Capture the cell that displays the provided text and extract its (X, Y) central coordinate. 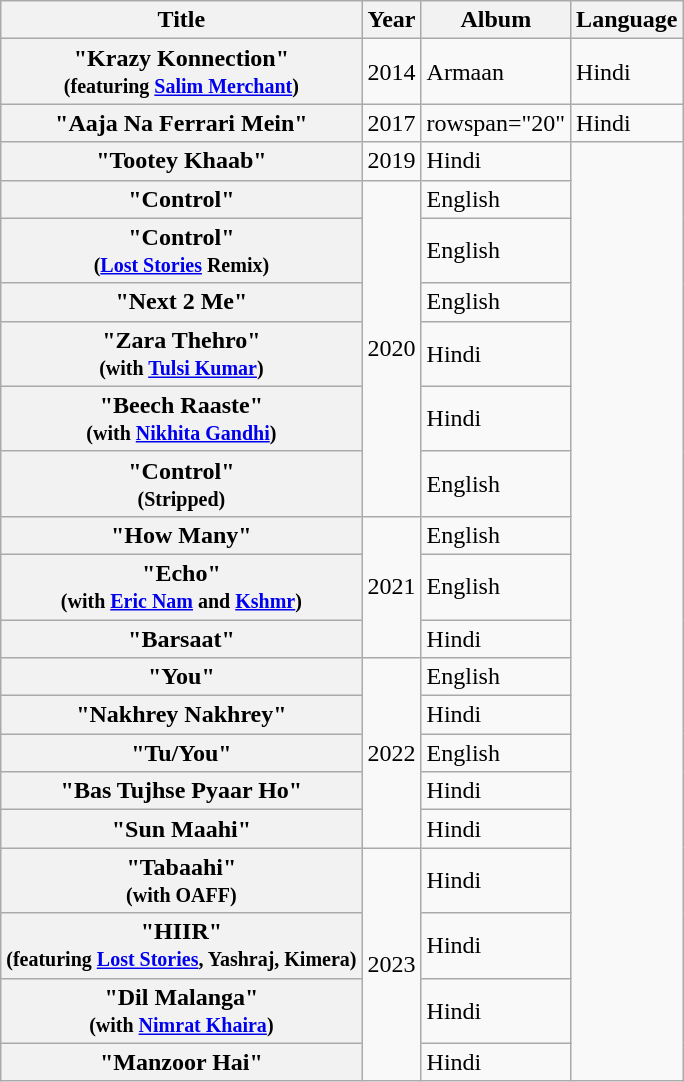
2022 (392, 753)
Year (392, 20)
"Dil Malanga"(with Nimrat Khaira) (182, 1010)
"Aaja Na Ferrari Mein" (182, 123)
"Tu/You" (182, 753)
"Next 2 Me" (182, 302)
"Control" (182, 199)
Album (496, 20)
Armaan (496, 72)
"Control"(Lost Stories Remix) (182, 250)
"You" (182, 677)
"Control"(Stripped) (182, 484)
"Beech Raaste"(with Nikhita Gandhi) (182, 418)
"HIIR"(featuring Lost Stories, Yashraj, Kimera) (182, 946)
"Echo"(with Eric Nam and Kshmr) (182, 586)
2014 (392, 72)
"Tabaahi"(with OAFF) (182, 880)
2019 (392, 161)
"How Many" (182, 535)
rowspan="20" (496, 123)
"Krazy Konnection"(featuring Salim Merchant) (182, 72)
"Barsaat" (182, 639)
"Nakhrey Nakhrey" (182, 715)
Language (627, 20)
"Bas Tujhse Pyaar Ho" (182, 791)
Title (182, 20)
2020 (392, 348)
"Tootey Khaab" (182, 161)
2021 (392, 586)
"Manzoor Hai" (182, 1062)
2017 (392, 123)
2023 (392, 964)
"Zara Thehro"(with Tulsi Kumar) (182, 354)
"Sun Maahi" (182, 829)
